From the cell containing the given text, extract its center point as (x, y) coordinate. 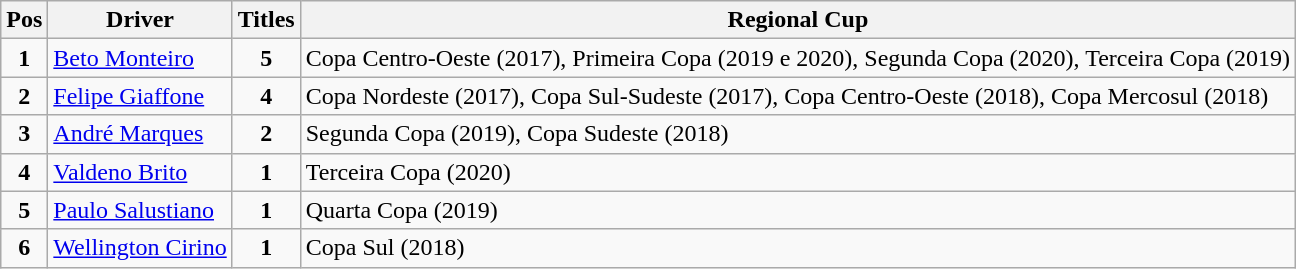
6 (24, 248)
3 (24, 134)
Terceira Copa (2020) (798, 172)
Felipe Giaffone (140, 96)
Driver (140, 20)
Pos (24, 20)
Quarta Copa (2019) (798, 210)
Regional Cup (798, 20)
Paulo Salustiano (140, 210)
Segunda Copa (2019), Copa Sudeste (2018) (798, 134)
Copa Sul (2018) (798, 248)
Titles (266, 20)
Beto Monteiro (140, 58)
Copa Nordeste (2017), Copa Sul-Sudeste (2017), Copa Centro-Oeste (2018), Copa Mercosul (2018) (798, 96)
André Marques (140, 134)
Valdeno Brito (140, 172)
Wellington Cirino (140, 248)
Copa Centro-Oeste (2017), Primeira Copa (2019 e 2020), Segunda Copa (2020), Terceira Copa (2019) (798, 58)
